Determine the (X, Y) coordinate at the center of the cell enclosing the given text.  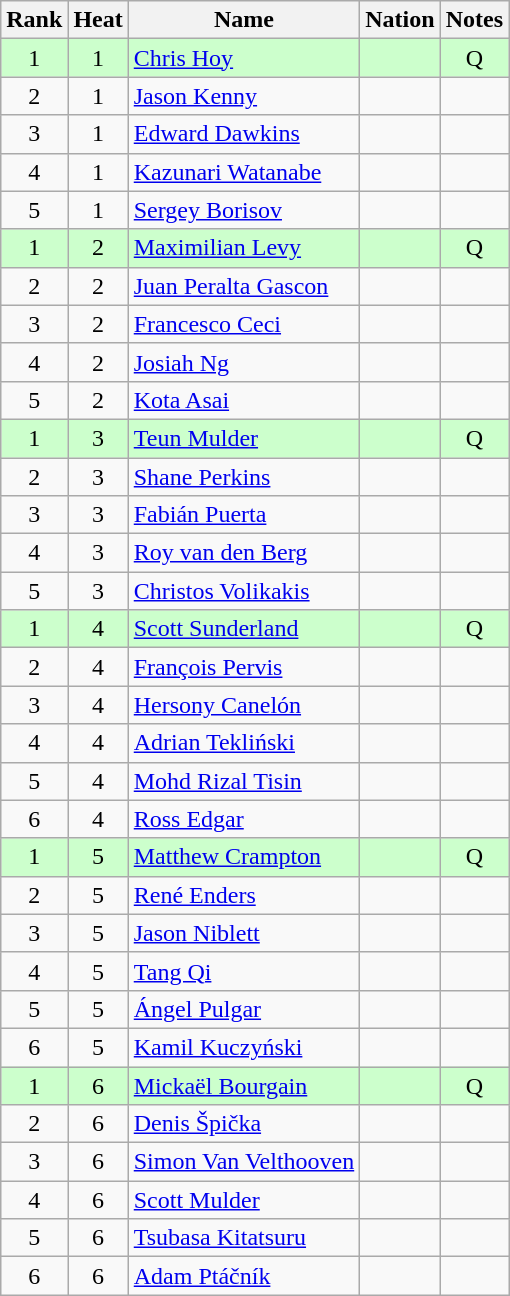
Tang Qi (244, 971)
Simon Van Velthooven (244, 1162)
Shane Perkins (244, 477)
Juan Peralta Gascon (244, 286)
Scott Mulder (244, 1200)
François Pervis (244, 667)
Josiah Ng (244, 362)
Adam Ptáčník (244, 1276)
Rank (34, 20)
Christos Volikakis (244, 591)
Adrian Tekliński (244, 743)
Hersony Canelón (244, 705)
Sergey Borisov (244, 210)
Fabián Puerta (244, 515)
Mickaël Bourgain (244, 1085)
Kazunari Watanabe (244, 172)
René Enders (244, 895)
Name (244, 20)
Teun Mulder (244, 438)
Ángel Pulgar (244, 1009)
Chris Hoy (244, 58)
Denis Špička (244, 1124)
Kota Asai (244, 400)
Edward Dawkins (244, 134)
Kamil Kuczyński (244, 1047)
Francesco Ceci (244, 324)
Notes (474, 20)
Maximilian Levy (244, 248)
Roy van den Berg (244, 553)
Tsubasa Kitatsuru (244, 1238)
Jason Kenny (244, 96)
Matthew Crampton (244, 857)
Heat (98, 20)
Jason Niblett (244, 933)
Ross Edgar (244, 819)
Mohd Rizal Tisin (244, 781)
Scott Sunderland (244, 629)
Nation (400, 20)
